Find where the given text appears and provide that cell's center as (X, Y) coordinate. 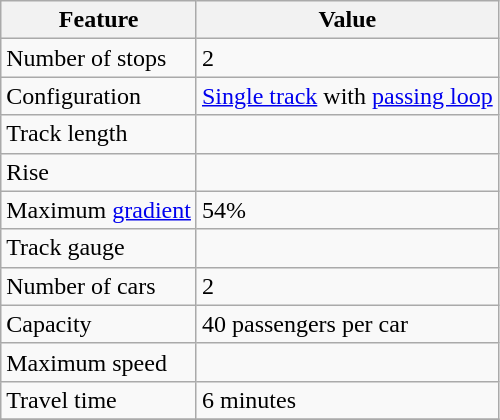
Single track with passing loop (347, 96)
54% (347, 210)
Track gauge (99, 248)
Feature (99, 20)
Value (347, 20)
Maximum speed (99, 362)
40 passengers per car (347, 324)
Track length (99, 134)
Number of cars (99, 286)
Rise (99, 172)
6 minutes (347, 400)
Travel time (99, 400)
Number of stops (99, 58)
Maximum gradient (99, 210)
Configuration (99, 96)
Capacity (99, 324)
